Locate the cell with the specified text and output its (X, Y) center coordinate. 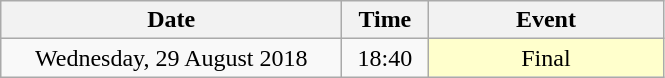
Wednesday, 29 August 2018 (172, 58)
Final (546, 58)
18:40 (385, 58)
Event (546, 20)
Time (385, 20)
Date (172, 20)
